Pinpoint the cell where the given text exists, returning its (X, Y) midpoint coordinate. 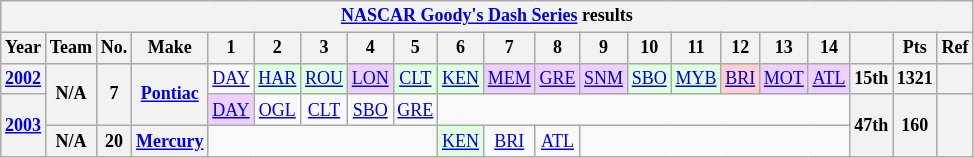
11 (696, 48)
No. (114, 48)
13 (784, 48)
2003 (24, 125)
Mercury (170, 140)
Ref (955, 48)
20 (114, 140)
Pontiac (170, 94)
160 (916, 125)
6 (461, 48)
8 (558, 48)
10 (649, 48)
MOT (784, 78)
1321 (916, 78)
1 (231, 48)
2 (278, 48)
5 (416, 48)
LON (370, 78)
47th (872, 125)
3 (324, 48)
HAR (278, 78)
Make (170, 48)
MEM (509, 78)
OGL (278, 110)
4 (370, 48)
MYB (696, 78)
ROU (324, 78)
Year (24, 48)
NASCAR Goody's Dash Series results (487, 16)
15th (872, 78)
14 (829, 48)
12 (740, 48)
Team (70, 48)
2002 (24, 78)
SNM (604, 78)
Pts (916, 48)
9 (604, 48)
